Determine the (X, Y) coordinate at the center of the cell enclosing the given text.  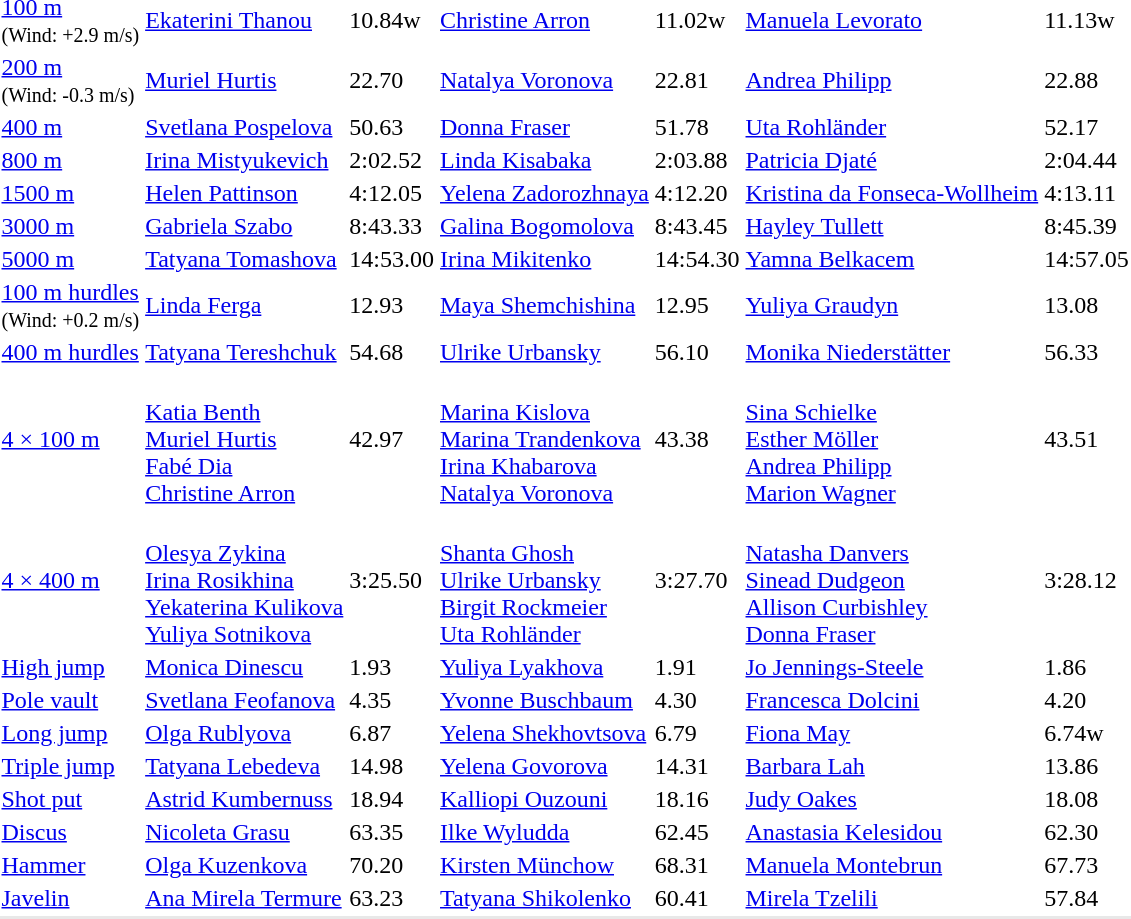
14.31 (697, 766)
Yelena Shekhovtsova (545, 733)
22.88 (1087, 80)
Olga Kuzenkova (244, 865)
Yvonne Buschbaum (545, 700)
Linda Kisabaka (545, 160)
Ilke Wyludda (545, 832)
Yuliya Graudyn (892, 306)
2:03.88 (697, 160)
Long jump (70, 733)
68.31 (697, 865)
8:43.45 (697, 226)
8:43.33 (392, 226)
400 m hurdles (70, 352)
Astrid Kumbernuss (244, 799)
Galina Bogomolova (545, 226)
4 × 100 m (70, 439)
13.86 (1087, 766)
4.30 (697, 700)
Kirsten Münchow (545, 865)
Shot put (70, 799)
3000 m (70, 226)
2:04.44 (1087, 160)
18.16 (697, 799)
3:28.12 (1087, 580)
63.35 (392, 832)
Linda Ferga (244, 306)
Irina Mikitenko (545, 259)
Maya Shemchishina (545, 306)
3:27.70 (697, 580)
50.63 (392, 127)
Helen Pattinson (244, 193)
5000 m (70, 259)
4:13.11 (1087, 193)
67.73 (1087, 865)
42.97 (392, 439)
Yamna Belkacem (892, 259)
Triple jump (70, 766)
60.41 (697, 898)
Anastasia Kelesidou (892, 832)
1.93 (392, 667)
1.86 (1087, 667)
Jo Jennings-Steele (892, 667)
Muriel Hurtis (244, 80)
6.79 (697, 733)
4:12.20 (697, 193)
Mirela Tzelili (892, 898)
12.93 (392, 306)
54.68 (392, 352)
Katia BenthMuriel HurtisFabé DiaChristine Arron (244, 439)
Olesya ZykinaIrina RosikhinaYekaterina KulikovaYuliya Sotnikova (244, 580)
3:25.50 (392, 580)
Monika Niederstätter (892, 352)
Ana Mirela Termure (244, 898)
62.45 (697, 832)
12.95 (697, 306)
13.08 (1087, 306)
Uta Rohländer (892, 127)
70.20 (392, 865)
Kalliopi Ouzouni (545, 799)
2:02.52 (392, 160)
Natalya Voronova (545, 80)
Shanta GhoshUlrike UrbanskyBirgit RockmeierUta Rohländer (545, 580)
Barbara Lah (892, 766)
Discus (70, 832)
Manuela Montebrun (892, 865)
1500 m (70, 193)
4 × 400 m (70, 580)
8:45.39 (1087, 226)
Judy Oakes (892, 799)
Tatyana Lebedeva (244, 766)
800 m (70, 160)
22.70 (392, 80)
56.10 (697, 352)
Gabriela Szabo (244, 226)
51.78 (697, 127)
High jump (70, 667)
4:12.05 (392, 193)
62.30 (1087, 832)
Patricia Djaté (892, 160)
Tatyana Tomashova (244, 259)
63.23 (392, 898)
Hammer (70, 865)
14:53.00 (392, 259)
Ulrike Urbansky (545, 352)
14.98 (392, 766)
4.20 (1087, 700)
Natasha DanversSinead DudgeonAllison CurbishleyDonna Fraser (892, 580)
14:54.30 (697, 259)
Francesca Dolcini (892, 700)
56.33 (1087, 352)
18.94 (392, 799)
Pole vault (70, 700)
200 m(Wind: -0.3 m/s) (70, 80)
43.51 (1087, 439)
Olga Rublyova (244, 733)
Yelena Zadorozhnaya (545, 193)
6.74w (1087, 733)
18.08 (1087, 799)
Andrea Philipp (892, 80)
Svetlana Feofanova (244, 700)
Svetlana Pospelova (244, 127)
6.87 (392, 733)
Irina Mistyukevich (244, 160)
Fiona May (892, 733)
Hayley Tullett (892, 226)
Nicoleta Grasu (244, 832)
Javelin (70, 898)
400 m (70, 127)
Marina KislovaMarina TrandenkovaIrina KhabarovaNatalya Voronova (545, 439)
57.84 (1087, 898)
4.35 (392, 700)
Yelena Govorova (545, 766)
22.81 (697, 80)
1.91 (697, 667)
Monica Dinescu (244, 667)
100 m hurdles(Wind: +0.2 m/s) (70, 306)
Yuliya Lyakhova (545, 667)
Tatyana Tereshchuk (244, 352)
Tatyana Shikolenko (545, 898)
Kristina da Fonseca-Wollheim (892, 193)
43.38 (697, 439)
52.17 (1087, 127)
14:57.05 (1087, 259)
Donna Fraser (545, 127)
Sina SchielkeEsther MöllerAndrea PhilippMarion Wagner (892, 439)
